Return (X, Y) of the center of cell containing provided text 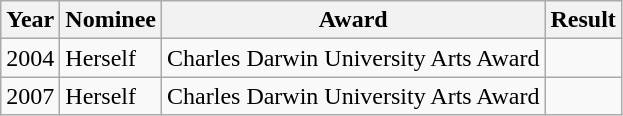
Nominee (111, 20)
2007 (30, 96)
Year (30, 20)
2004 (30, 58)
Award (354, 20)
Result (583, 20)
